Scan for the cell matching the given text and deliver its [X, Y] coordinate at center. 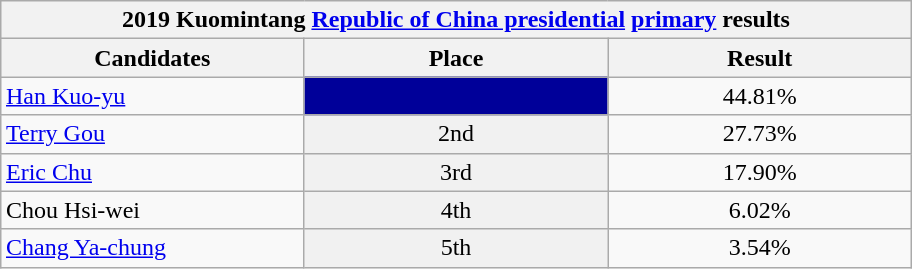
Eric Chu [152, 172]
Result [760, 58]
2019 Kuomintang Republic of China presidential primary results [456, 20]
3.54% [760, 248]
5th [456, 248]
4th [456, 210]
44.81% [760, 96]
3rd [456, 172]
17.90% [760, 172]
Chang Ya-chung [152, 248]
Han Kuo-yu [152, 96]
Candidates [152, 58]
Terry Gou [152, 134]
2nd [456, 134]
Chou Hsi-wei [152, 210]
6.02% [760, 210]
Place [456, 58]
27.73% [760, 134]
